Search for the cell housing the specified text and yield its (x, y) center coordinate. 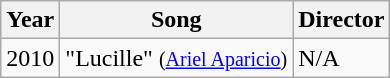
Director (342, 20)
N/A (342, 58)
"Lucille" (Ariel Aparicio) (176, 58)
Year (30, 20)
2010 (30, 58)
Song (176, 20)
